From the cell containing the given text, extract its center point as (x, y) coordinate. 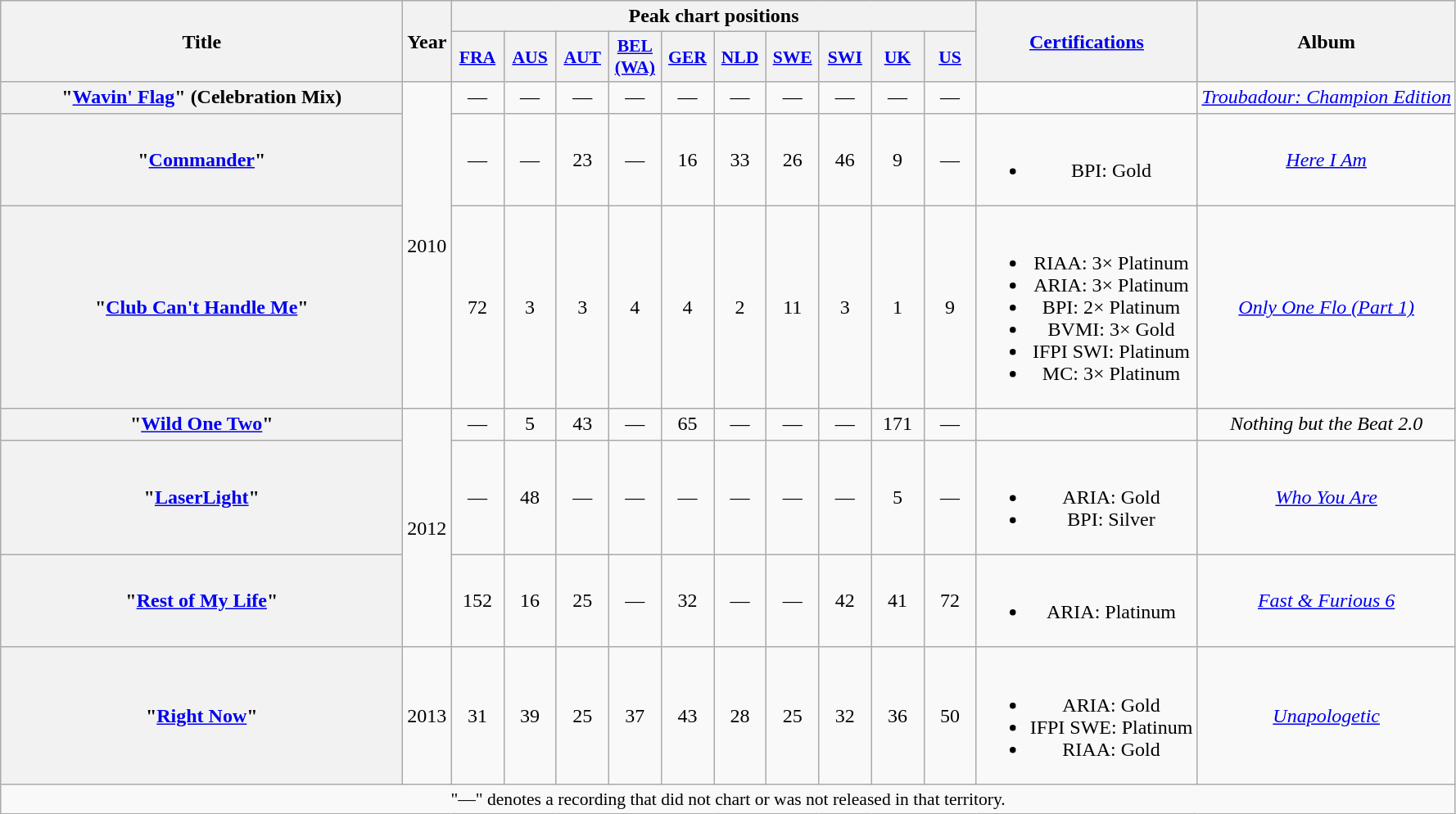
2013 (427, 716)
50 (950, 716)
23 (582, 159)
2 (740, 307)
"Rest of My Life" (201, 601)
31 (477, 716)
1 (898, 307)
SWI (845, 57)
"Wavin' Flag" (Celebration Mix) (201, 97)
Title (201, 41)
RIAA: 3× PlatinumARIA: 3× PlatinumBPI: 2× PlatinumBVMI: 3× GoldIFPI SWI: PlatinumMC: 3× Platinum (1087, 307)
26 (793, 159)
48 (530, 497)
ARIA: GoldIFPI SWE: PlatinumRIAA: Gold (1087, 716)
"—" denotes a recording that did not chart or was not released in that territory. (729, 798)
ARIA: GoldBPI: Silver (1087, 497)
2010 (427, 246)
42 (845, 601)
AUT (582, 57)
Fast & Furious 6 (1327, 601)
33 (740, 159)
37 (635, 716)
Year (427, 41)
28 (740, 716)
US (950, 57)
"Commander" (201, 159)
Only One Flo (Part 1) (1327, 307)
BEL (WA) (635, 57)
39 (530, 716)
"Right Now" (201, 716)
Who You Are (1327, 497)
171 (898, 424)
ARIA: Platinum (1087, 601)
AUS (530, 57)
Peak chart positions (714, 16)
BPI: Gold (1087, 159)
65 (687, 424)
"Club Can't Handle Me" (201, 307)
Troubadour: Champion Edition (1327, 97)
152 (477, 601)
"LaserLight" (201, 497)
SWE (793, 57)
36 (898, 716)
NLD (740, 57)
2012 (427, 527)
FRA (477, 57)
GER (687, 57)
Unapologetic (1327, 716)
UK (898, 57)
41 (898, 601)
Certifications (1087, 41)
Album (1327, 41)
Nothing but the Beat 2.0 (1327, 424)
46 (845, 159)
"Wild One Two" (201, 424)
11 (793, 307)
Here I Am (1327, 159)
